Search for the cell housing the specified text and yield its (x, y) center coordinate. 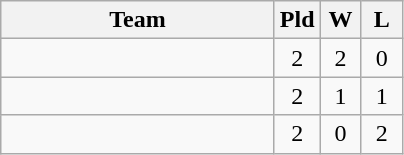
L (382, 20)
Pld (297, 20)
Team (138, 20)
W (340, 20)
